Determine the [X, Y] coordinate at the center of the cell enclosing the given text.  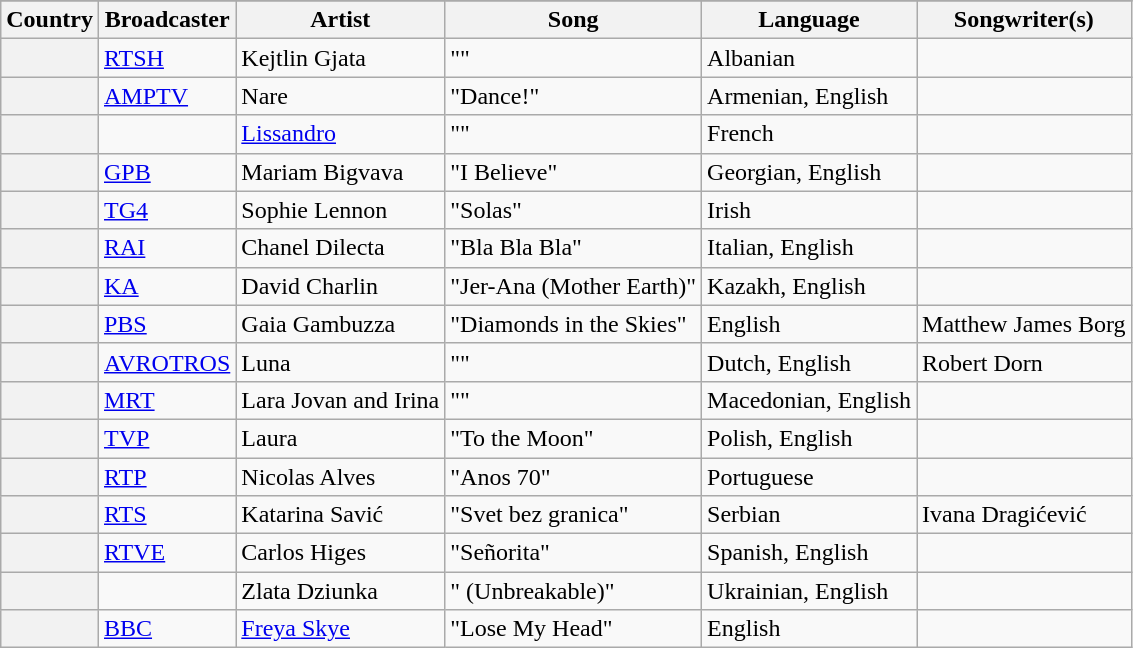
Macedonian, English [810, 400]
Armenian, English [810, 96]
" (Unbreakable)" [574, 591]
Matthew James Borg [1024, 324]
Katarina Savić [340, 515]
"Jer-Ana (Mother Earth)" [574, 286]
Artist [340, 20]
"Bla Bla Bla" [574, 248]
Mariam Bigvava [340, 172]
Ivana Dragićević [1024, 515]
Sophie Lennon [340, 210]
Kazakh, English [810, 286]
Lara Jovan and Irina [340, 400]
Chanel Dilecta [340, 248]
Serbian [810, 515]
Nare [340, 96]
KA [166, 286]
Zlata Dziunka [340, 591]
MRT [166, 400]
French [810, 134]
David Charlin [340, 286]
RTP [166, 477]
Ukrainian, English [810, 591]
RTS [166, 515]
Gaia Gambuzza [340, 324]
Irish [810, 210]
Luna [340, 362]
Laura [340, 438]
Polish, English [810, 438]
Spanish, English [810, 553]
RAI [166, 248]
BBC [166, 629]
RTVE [166, 553]
Songwriter(s) [1024, 20]
Robert Dorn [1024, 362]
"Anos 70" [574, 477]
Language [810, 20]
Kejtlin Gjata [340, 58]
Song [574, 20]
Carlos Higes [340, 553]
Broadcaster [166, 20]
"I Believe" [574, 172]
TVP [166, 438]
GPB [166, 172]
"Lose My Head" [574, 629]
Nicolas Alves [340, 477]
Portuguese [810, 477]
Freya Skye [340, 629]
AVROTROS [166, 362]
PBS [166, 324]
Albanian [810, 58]
RTSH [166, 58]
TG4 [166, 210]
Lissandro [340, 134]
Dutch, English [810, 362]
"Diamonds in the Skies" [574, 324]
"Svet bez granica" [574, 515]
Georgian, English [810, 172]
"Solas" [574, 210]
Italian, English [810, 248]
"Dance!" [574, 96]
Country [50, 20]
"Señorita" [574, 553]
AMPTV [166, 96]
"To the Moon" [574, 438]
